From the cell containing the given text, extract its center point as [X, Y] coordinate. 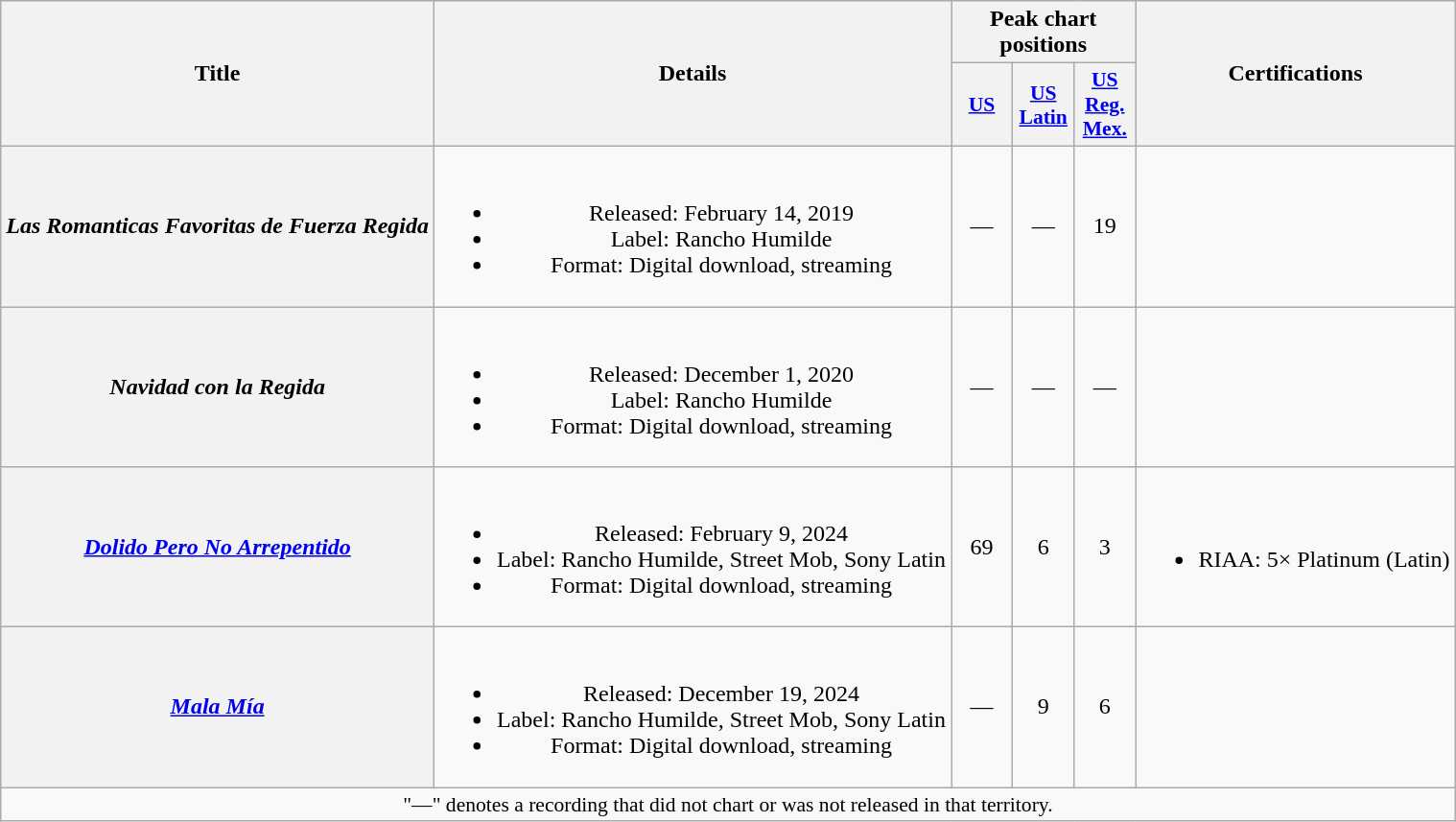
Released: February 14, 2019Label: Rancho HumildeFormat: Digital download, streaming [693, 226]
Peak chart positions [1044, 33]
Mala Mía [218, 708]
US [982, 106]
Details [693, 74]
Las Romanticas Favoritas de Fuerza Regida [218, 226]
USLatin [1044, 106]
9 [1044, 708]
3 [1105, 547]
Title [218, 74]
Dolido Pero No Arrepentido [218, 547]
Released: December 19, 2024Label: Rancho Humilde, Street Mob, Sony LatinFormat: Digital download, streaming [693, 708]
Released: February 9, 2024Label: Rancho Humilde, Street Mob, Sony LatinFormat: Digital download, streaming [693, 547]
Released: December 1, 2020Label: Rancho HumildeFormat: Digital download, streaming [693, 388]
Certifications [1295, 74]
USReg.Mex. [1105, 106]
Navidad con la Regida [218, 388]
"—" denotes a recording that did not chart or was not released in that territory. [728, 805]
RIAA: 5× Platinum (Latin) [1295, 547]
69 [982, 547]
19 [1105, 226]
